Search for the cell housing the specified text and yield its [X, Y] center coordinate. 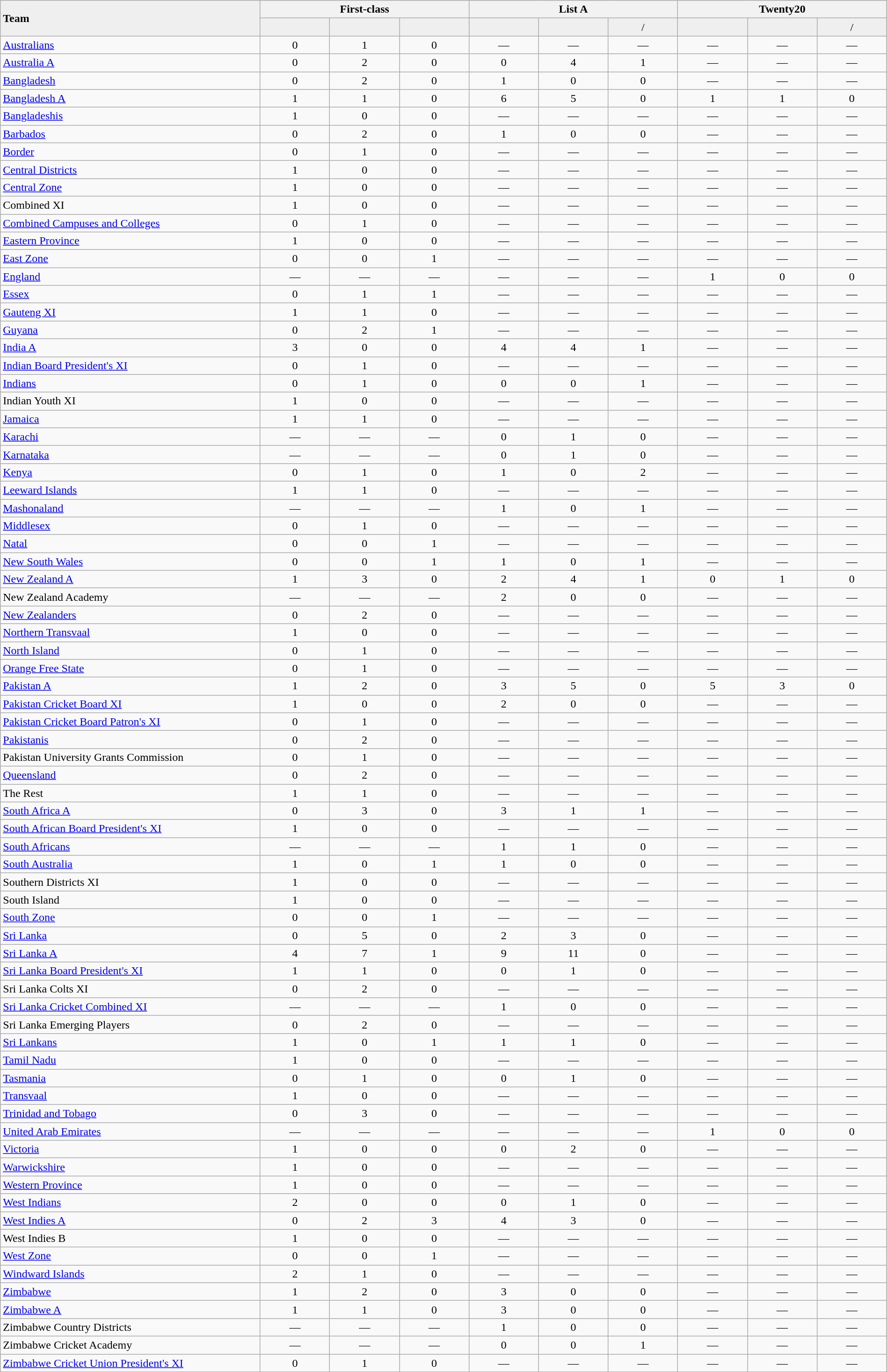
Warwickshire [130, 1167]
Border [130, 152]
New South Wales [130, 562]
South Island [130, 900]
South Africa A [130, 811]
Sri Lanka Board President's XI [130, 971]
Kenya [130, 472]
Eastern Province [130, 241]
Trinidad and Tobago [130, 1114]
Australians [130, 45]
Windward Islands [130, 1274]
Pakistanis [130, 739]
Zimbabwe [130, 1292]
6 [503, 98]
South Zone [130, 918]
West Indies A [130, 1220]
First-class [364, 9]
Indian Board President's XI [130, 365]
Combined XI [130, 205]
Western Province [130, 1185]
South African Board President's XI [130, 829]
Sri Lanka Cricket Combined XI [130, 1007]
North Island [130, 650]
Zimbabwe Country Districts [130, 1327]
Karachi [130, 437]
South Australia [130, 864]
Zimbabwe Cricket Academy [130, 1345]
Southern Districts XI [130, 882]
Gauteng XI [130, 312]
South Africans [130, 847]
Sri Lanka [130, 935]
Essex [130, 294]
Central Zone [130, 187]
New Zealand A [130, 579]
Tasmania [130, 1078]
New Zealanders [130, 615]
Sri Lanka Emerging Players [130, 1024]
Tamil Nadu [130, 1060]
Indians [130, 383]
The Rest [130, 793]
Team [130, 18]
Natal [130, 544]
Jamaica [130, 419]
Zimbabwe A [130, 1309]
England [130, 277]
Bangladeshis [130, 116]
Pakistan Cricket Board Patron's XI [130, 722]
Sri Lanka A [130, 953]
Barbados [130, 134]
East Zone [130, 259]
West Indians [130, 1203]
Central Districts [130, 169]
Northern Transvaal [130, 633]
Middlesex [130, 526]
Sri Lankans [130, 1042]
Orange Free State [130, 668]
Australia A [130, 63]
Guyana [130, 330]
Transvaal [130, 1096]
9 [503, 953]
List A [573, 9]
Combined Campuses and Colleges [130, 223]
7 [365, 953]
Pakistan A [130, 686]
Pakistan Cricket Board XI [130, 704]
Bangladesh A [130, 98]
West Zone [130, 1256]
Victoria [130, 1149]
11 [574, 953]
West Indies B [130, 1238]
Bangladesh [130, 80]
Twenty20 [782, 9]
India A [130, 348]
Sri Lanka Colts XI [130, 989]
Zimbabwe Cricket Union President's XI [130, 1363]
United Arab Emirates [130, 1131]
Indian Youth XI [130, 401]
Queensland [130, 775]
Karnataka [130, 454]
New Zealand Academy [130, 597]
Leeward Islands [130, 490]
Pakistan University Grants Commission [130, 757]
Mashonaland [130, 508]
